Scan for the cell matching the given text and deliver its (X, Y) coordinate at center. 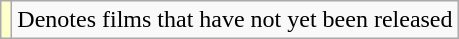
Denotes films that have not yet been released (235, 20)
